Identify which cell holds the provided text, then report its (x, y) central coordinate. 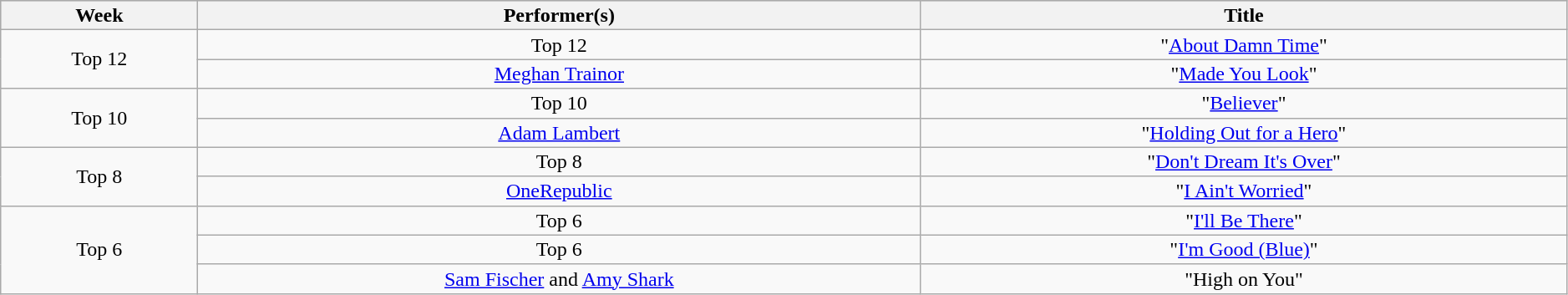
Meghan Trainor (560, 74)
"About Damn Time" (1245, 45)
"I'll Be There" (1245, 221)
"High on You" (1245, 279)
Performer(s) (560, 15)
"Made You Look" (1245, 74)
OneRepublic (560, 191)
"I'm Good (Blue)" (1245, 249)
Week (99, 15)
Sam Fischer and Amy Shark (560, 279)
"Believer" (1245, 104)
Adam Lambert (560, 132)
"Holding Out for a Hero" (1245, 132)
"I Ain't Worried" (1245, 191)
Title (1245, 15)
"Don't Dream It's Over" (1245, 162)
